Return the (x, y) coordinate for the center point of the cell that contains the specified text.  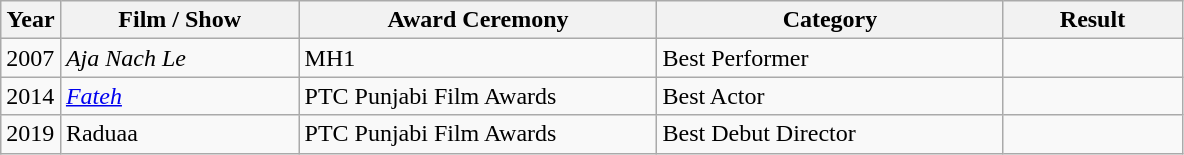
Best Debut Director (830, 134)
2014 (31, 96)
Best Performer (830, 58)
Result (1092, 20)
Award Ceremony (478, 20)
Fateh (180, 96)
MH1 (478, 58)
Film / Show (180, 20)
2019 (31, 134)
Aja Nach Le (180, 58)
Year (31, 20)
Category (830, 20)
2007 (31, 58)
Raduaa (180, 134)
Best Actor (830, 96)
